Extract the (X, Y) coordinate from the center of the cell holding the provided text.  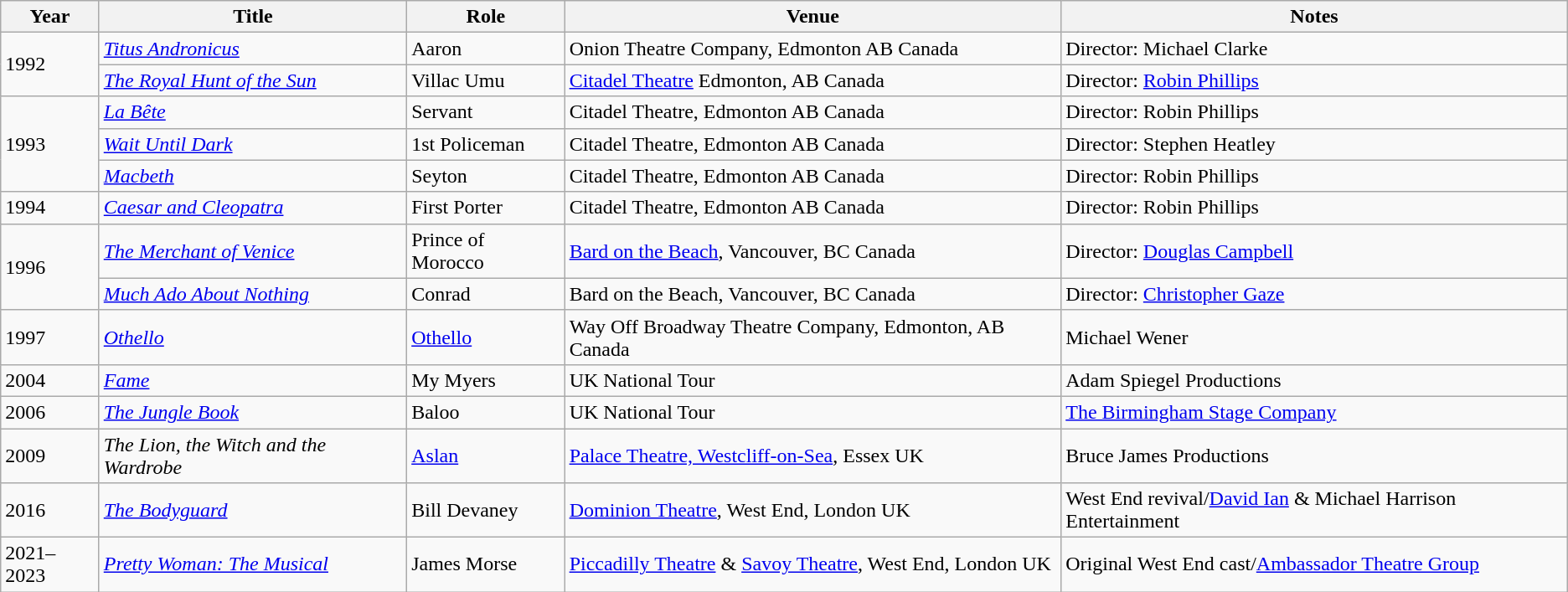
Aaron (486, 49)
1993 (50, 144)
First Porter (486, 208)
1997 (50, 337)
2009 (50, 456)
Citadel Theatre Edmonton, AB Canada (812, 80)
The Birmingham Stage Company (1315, 412)
Prince of Morocco (486, 251)
Director: Stephen Heatley (1315, 144)
The Royal Hunt of the Sun (253, 80)
Original West End cast/Ambassador Theatre Group (1315, 564)
Director: Douglas Campbell (1315, 251)
Caesar and Cleopatra (253, 208)
2006 (50, 412)
2016 (50, 511)
Michael Wener (1315, 337)
Servant (486, 112)
Titus Andronicus (253, 49)
Piccadilly Theatre & Savoy Theatre, West End, London UK (812, 564)
Dominion Theatre, West End, London UK (812, 511)
James Morse (486, 564)
Palace Theatre, Westcliff-on-Sea, Essex UK (812, 456)
Seyton (486, 176)
The Jungle Book (253, 412)
West End revival/David Ian & Michael Harrison Entertainment (1315, 511)
Role (486, 17)
The Merchant of Venice (253, 251)
2004 (50, 380)
La Bête (253, 112)
2021–2023 (50, 564)
Director: Michael Clarke (1315, 49)
Aslan (486, 456)
Year (50, 17)
1996 (50, 266)
Macbeth (253, 176)
Notes (1315, 17)
1992 (50, 64)
Villac Umu (486, 80)
Adam Spiegel Productions (1315, 380)
Director: Christopher Gaze (1315, 294)
Venue (812, 17)
Pretty Woman: The Musical (253, 564)
Title (253, 17)
1994 (50, 208)
Conrad (486, 294)
Much Ado About Nothing (253, 294)
Way Off Broadway Theatre Company, Edmonton, AB Canada (812, 337)
Fame (253, 380)
The Bodyguard (253, 511)
Onion Theatre Company, Edmonton AB Canada (812, 49)
My Myers (486, 380)
Baloo (486, 412)
1st Policeman (486, 144)
Wait Until Dark (253, 144)
The Lion, the Witch and the Wardrobe (253, 456)
Bruce James Productions (1315, 456)
Bill Devaney (486, 511)
